Extract the (x, y) coordinate from the center of the cell holding the provided text.  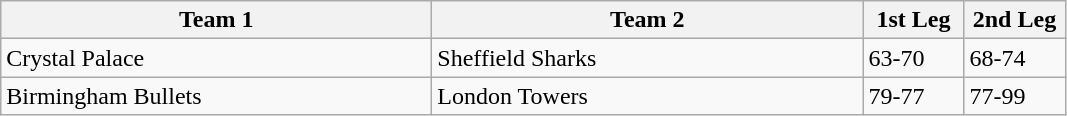
Team 1 (216, 20)
63-70 (914, 58)
77-99 (1014, 96)
2nd Leg (1014, 20)
79-77 (914, 96)
Birmingham Bullets (216, 96)
Sheffield Sharks (648, 58)
Team 2 (648, 20)
1st Leg (914, 20)
68-74 (1014, 58)
Crystal Palace (216, 58)
London Towers (648, 96)
